Detect which cell encompasses the target text, then output its [X, Y] center coordinate. 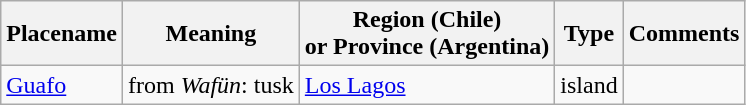
Region (Chile)or Province (Argentina) [426, 34]
from Wafün: tusk [210, 85]
island [589, 85]
Comments [684, 34]
Guafo [62, 85]
Meaning [210, 34]
Los Lagos [426, 85]
Type [589, 34]
Placename [62, 34]
